Identify which cell holds the provided text, then report its [x, y] central coordinate. 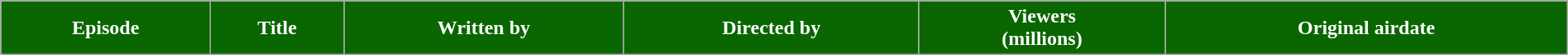
Written by [485, 28]
Original airdate [1366, 28]
Title [278, 28]
Directed by [771, 28]
Episode [106, 28]
Viewers(millions) [1042, 28]
